Identify which cell holds the provided text, then report its (X, Y) central coordinate. 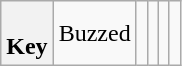
Key (27, 34)
Buzzed (94, 34)
